Scan for the cell matching the given text and deliver its [X, Y] coordinate at center. 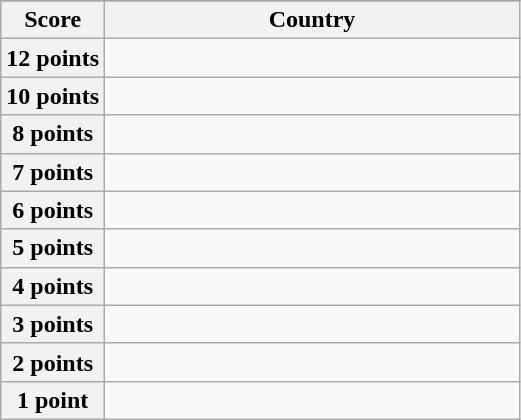
2 points [53, 362]
4 points [53, 286]
7 points [53, 172]
Score [53, 20]
12 points [53, 58]
1 point [53, 400]
6 points [53, 210]
10 points [53, 96]
3 points [53, 324]
Country [312, 20]
5 points [53, 248]
8 points [53, 134]
